Search for the cell housing the specified text and yield its [X, Y] center coordinate. 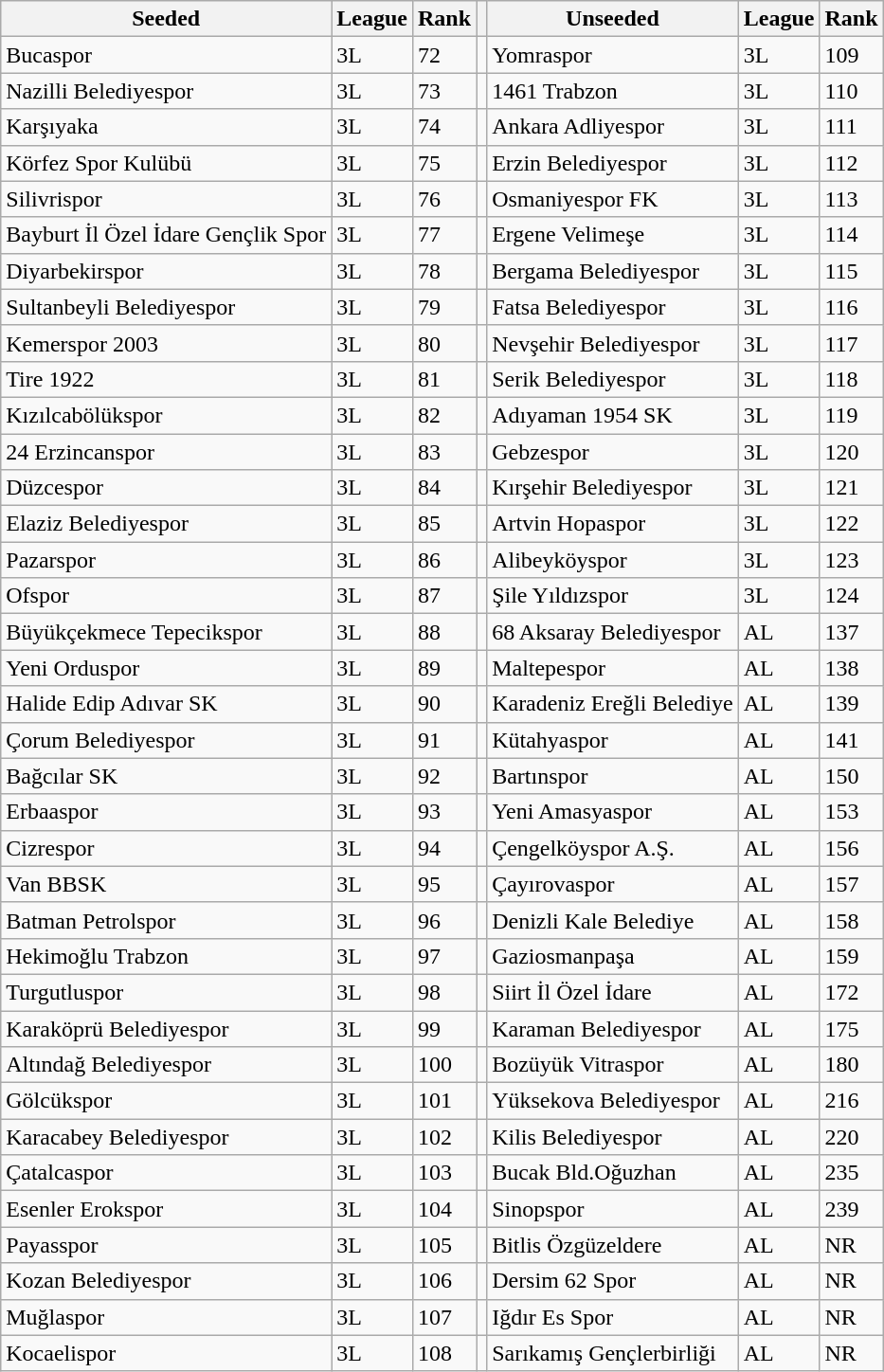
Gebzespor [613, 452]
101 [443, 1101]
Karadeniz Ereğli Belediye [613, 704]
99 [443, 1028]
78 [443, 271]
Nazilli Belediyespor [167, 91]
124 [851, 596]
92 [443, 776]
Muğlaspor [167, 1317]
Alibeyköyspor [613, 560]
94 [443, 848]
157 [851, 884]
117 [851, 343]
98 [443, 992]
104 [443, 1209]
83 [443, 452]
108 [443, 1353]
180 [851, 1065]
119 [851, 415]
Esenler Erokspor [167, 1209]
85 [443, 524]
Düzcespor [167, 488]
118 [851, 379]
Kozan Belediyespor [167, 1281]
150 [851, 776]
Adıyaman 1954 SK [613, 415]
159 [851, 956]
Bitlis Özgüzeldere [613, 1245]
Fatsa Belediyespor [613, 307]
172 [851, 992]
Pazarspor [167, 560]
Elaziz Belediyespor [167, 524]
84 [443, 488]
107 [443, 1317]
Yeni Amasyaspor [613, 812]
Ofspor [167, 596]
95 [443, 884]
86 [443, 560]
123 [851, 560]
Payasspor [167, 1245]
Kilis Belediyespor [613, 1137]
175 [851, 1028]
Erzin Belediyespor [613, 163]
Kemerspor 2003 [167, 343]
97 [443, 956]
Van BBSK [167, 884]
Bucaspor [167, 55]
113 [851, 199]
Bergama Belediyespor [613, 271]
Büyükçekmece Tepecikspor [167, 632]
Bayburt İl Özel İdare Gençlik Spor [167, 235]
Çengelköyspor A.Ş. [613, 848]
Bucak Bld.Oğuzhan [613, 1173]
96 [443, 920]
Cizrespor [167, 848]
88 [443, 632]
141 [851, 740]
120 [851, 452]
Sarıkamış Gençlerbirliği [613, 1353]
82 [443, 415]
Karacabey Belediyespor [167, 1137]
1461 Trabzon [613, 91]
139 [851, 704]
102 [443, 1137]
112 [851, 163]
138 [851, 668]
105 [443, 1245]
114 [851, 235]
116 [851, 307]
Kocaelispor [167, 1353]
121 [851, 488]
Diyarbekirspor [167, 271]
Seeded [167, 19]
Hekimoğlu Trabzon [167, 956]
Gaziosmanpaşa [613, 956]
74 [443, 127]
Kütahyaspor [613, 740]
156 [851, 848]
93 [443, 812]
Sultanbeyli Belediyespor [167, 307]
Körfez Spor Kulübü [167, 163]
122 [851, 524]
Yomraspor [613, 55]
87 [443, 596]
Çatalcaspor [167, 1173]
Serik Belediyespor [613, 379]
110 [851, 91]
75 [443, 163]
Unseeded [613, 19]
Ergene Velimeşe [613, 235]
Bartınspor [613, 776]
90 [443, 704]
Osmaniyespor FK [613, 199]
Karaköprü Belediyespor [167, 1028]
115 [851, 271]
Altındağ Belediyespor [167, 1065]
137 [851, 632]
Yüksekova Belediyespor [613, 1101]
Bağcılar SK [167, 776]
153 [851, 812]
Gölcükspor [167, 1101]
Denizli Kale Belediye [613, 920]
91 [443, 740]
Nevşehir Belediyespor [613, 343]
Karaman Belediyespor [613, 1028]
77 [443, 235]
79 [443, 307]
72 [443, 55]
Silivrispor [167, 199]
Kızılcabölükspor [167, 415]
158 [851, 920]
Erbaaspor [167, 812]
Çorum Belediyespor [167, 740]
Maltepespor [613, 668]
Şile Yıldızspor [613, 596]
109 [851, 55]
Tire 1922 [167, 379]
103 [443, 1173]
Bozüyük Vitraspor [613, 1065]
Siirt İl Özel İdare [613, 992]
Turgutluspor [167, 992]
Halide Edip Adıvar SK [167, 704]
24 Erzincanspor [167, 452]
235 [851, 1173]
106 [443, 1281]
Artvin Hopaspor [613, 524]
76 [443, 199]
Ankara Adliyespor [613, 127]
80 [443, 343]
239 [851, 1209]
Iğdır Es Spor [613, 1317]
Sinopspor [613, 1209]
Batman Petrolspor [167, 920]
89 [443, 668]
73 [443, 91]
100 [443, 1065]
111 [851, 127]
216 [851, 1101]
Çayırovaspor [613, 884]
Kırşehir Belediyespor [613, 488]
Karşıyaka [167, 127]
68 Aksaray Belediyespor [613, 632]
220 [851, 1137]
81 [443, 379]
Yeni Orduspor [167, 668]
Dersim 62 Spor [613, 1281]
